Provide the [X, Y] coordinate of the cell's center where the given text is located.  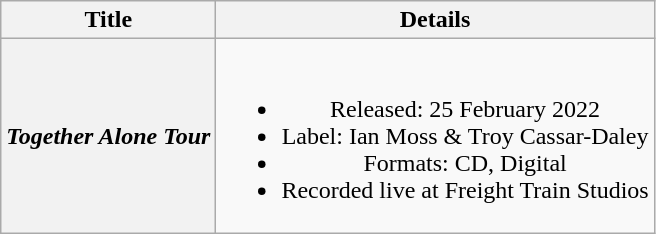
Details [435, 20]
Released: 25 February 2022Label: Ian Moss & Troy Cassar-DaleyFormats: CD, DigitalRecorded live at Freight Train Studios [435, 136]
Title [108, 20]
Together Alone Tour [108, 136]
